Output the [X, Y] coordinate of the center of the cell containing the given text.  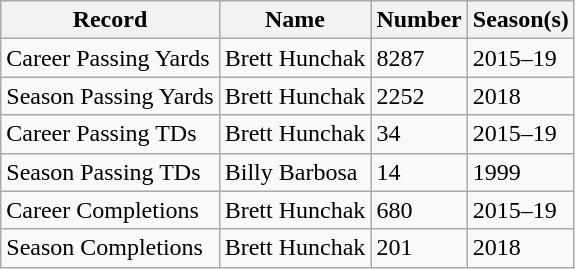
Career Completions [110, 210]
Season Passing Yards [110, 96]
680 [419, 210]
Billy Barbosa [295, 172]
Name [295, 20]
201 [419, 248]
Number [419, 20]
Career Passing Yards [110, 58]
1999 [520, 172]
14 [419, 172]
34 [419, 134]
2252 [419, 96]
Record [110, 20]
8287 [419, 58]
Season Passing TDs [110, 172]
Season(s) [520, 20]
Career Passing TDs [110, 134]
Season Completions [110, 248]
